Output the [X, Y] coordinate of the center of the cell containing the given text.  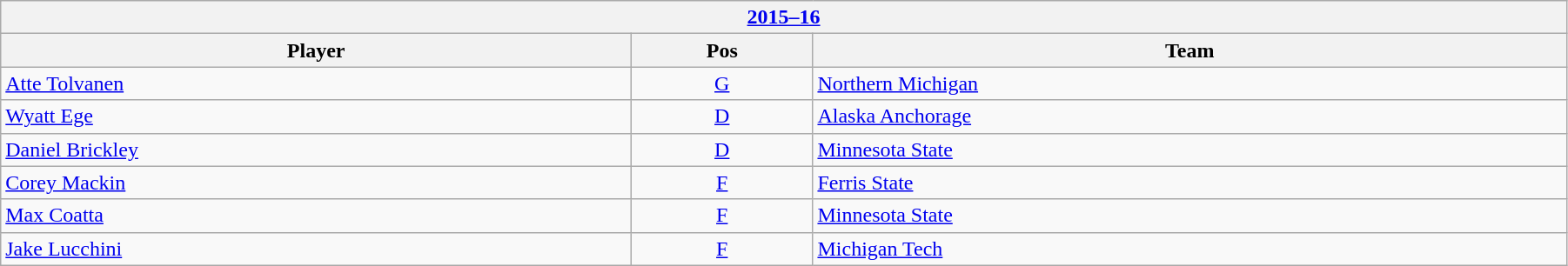
Corey Mackin [317, 183]
Michigan Tech [1190, 249]
Ferris State [1190, 183]
Atte Tolvanen [317, 83]
Wyatt Ege [317, 116]
G [722, 83]
Player [317, 50]
2015–16 [784, 17]
Alaska Anchorage [1190, 116]
Team [1190, 50]
Daniel Brickley [317, 150]
Pos [722, 50]
Northern Michigan [1190, 83]
Jake Lucchini [317, 249]
Max Coatta [317, 216]
